Extract the (X, Y) coordinate from the center of the cell holding the provided text.  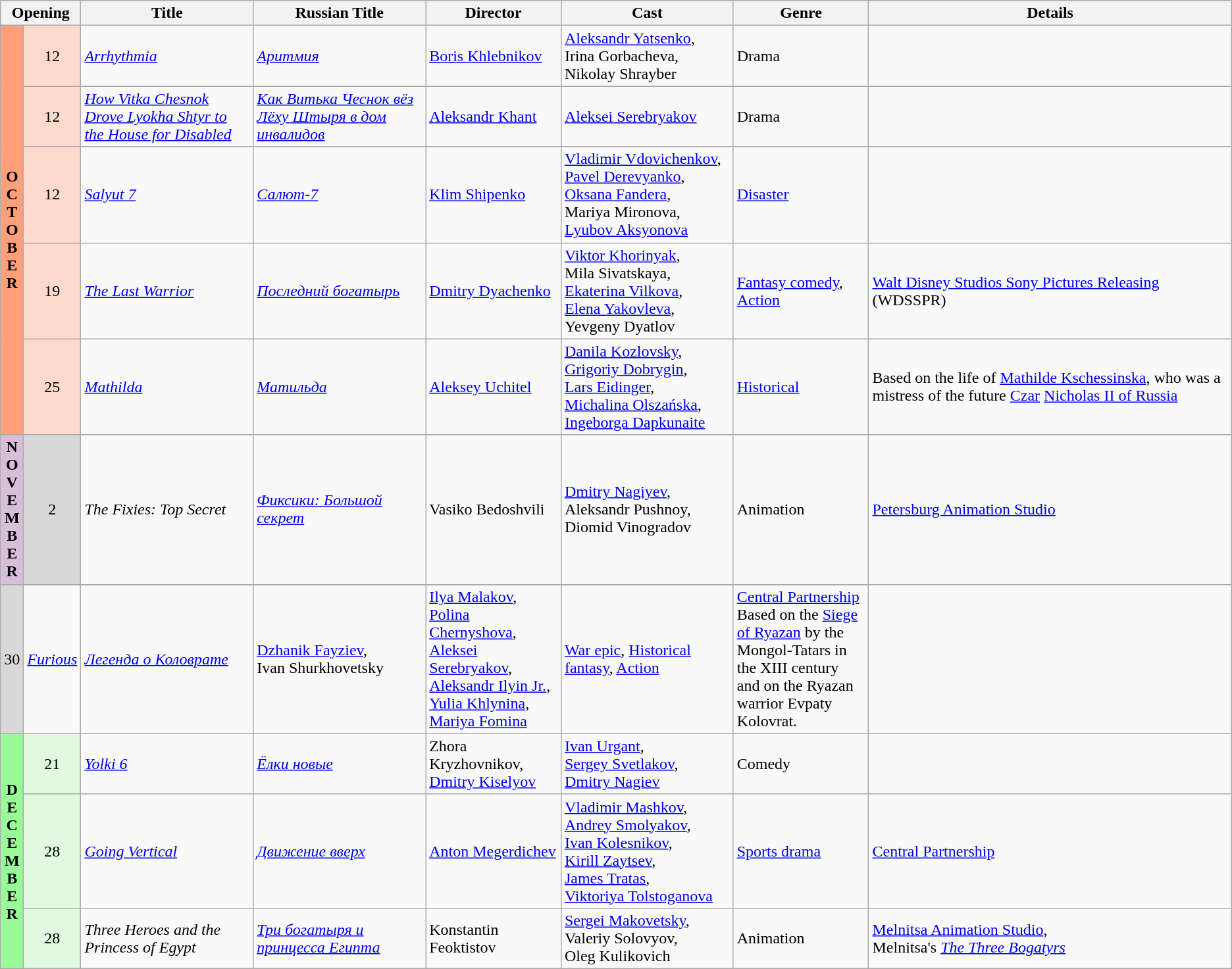
Melnitsa Animation Studio, Melnitsa's The Three Bogatyrs (1050, 938)
Details (1050, 13)
Zhora Kryzhovnikov, Dmitry Kiselyov (494, 764)
Viktor Khorinyak, Mila Sivatskaya, Ekaterina Vilkova, Elena Yakovleva, Yevgeny Dyatlov (647, 291)
Vladimir Mashkov, Andrey Smolyakov, Ivan Kolesnikov, Kirill Zaytsev, James Tratas, Viktoriya Tolstoganova (647, 851)
Fantasy comedy, Action (801, 291)
Salyut 7 (167, 195)
Фиксики: Большой секрет (340, 509)
Три богатыря и принцесса Египта (340, 938)
OCTOBER (12, 230)
Klim Shipenko (494, 195)
Ivan Urgant, Sergey Svetlakov, Dmitry Nagiev (647, 764)
Vasiko Bedoshvili (494, 509)
Konstantin Feoktistov (494, 938)
Russian Title (340, 13)
Aleksandr Yatsenko, Irina Gorbacheva, Nikolay Shrayber (647, 56)
Vladimir Vdovichenkov, Pavel Derevyanko, Oksana Fandera, Mariya Mironova, Lyubov Aksyonova (647, 195)
Central Partnership (1050, 851)
19 (53, 291)
The Last Warrior (167, 291)
NOVEMBER (12, 509)
Ёлки новые (340, 764)
The Fixies: Top Secret (167, 509)
21 (53, 764)
Mathilda (167, 387)
Based on the life of Mathilde Kschessinska, who was a mistress of the future Czar Nicholas II of Russia (1050, 387)
Dmitry Dyachenko (494, 291)
Салют-7 (340, 195)
25 (53, 387)
30 (12, 659)
How Vitka Chesnok Drove Lyokha Shtyr to the House for Disabled (167, 116)
Director (494, 13)
Danila Kozlovsky, Grigoriy Dobrygin, Lars Eidinger, Michalina Olszańska, Ingeborga Dapkunaite (647, 387)
Petersburg Animation Studio (1050, 509)
Аритмия (340, 56)
Aleksandr Khant (494, 116)
Легенда о Коловрате (167, 659)
Aleksey Uchitel (494, 387)
Opening (41, 13)
War epic, Historical fantasy, Action (647, 659)
Sergei Makovetsky, Valeriy Solovyov, Oleg Kulikovich (647, 938)
Disaster (801, 195)
Comedy (801, 764)
2 (53, 509)
DECEMBER (12, 851)
Движение вверх (340, 851)
Historical (801, 387)
Dzhanik Fayziev, Ivan Shurkhovetsky (340, 659)
Последний богатырь (340, 291)
Walt Disney Studios Sony Pictures Releasing (WDSSPR) (1050, 291)
Furious (53, 659)
Arrhythmia (167, 56)
Boris Khlebnikov (494, 56)
Aleksei Serebryakov (647, 116)
Sports drama (801, 851)
Dmitry Nagiyev, Aleksandr Pushnoy, Diomid Vinogradov (647, 509)
Как Витька Чеснок вёз Лёху Штыря в дом инвалидов (340, 116)
Yolki 6 (167, 764)
Going Vertical (167, 851)
Three Heroes and the Princess of Egypt (167, 938)
Матильда (340, 387)
Title (167, 13)
Cast (647, 13)
Anton Megerdichev (494, 851)
Ilya Malakov, Polina Chernyshova, Aleksei Serebryakov, Aleksandr Ilyin Jr., Yulia Khlynina, Mariya Fomina (494, 659)
Central Partnership Based on the Siege of Ryazan by the Mongol-Tatars in the XIII century and on the Ryazan warrior Evpaty Kolovrat. (801, 659)
Genre (801, 13)
